Output the [x, y] coordinate of the center of the cell containing the given text.  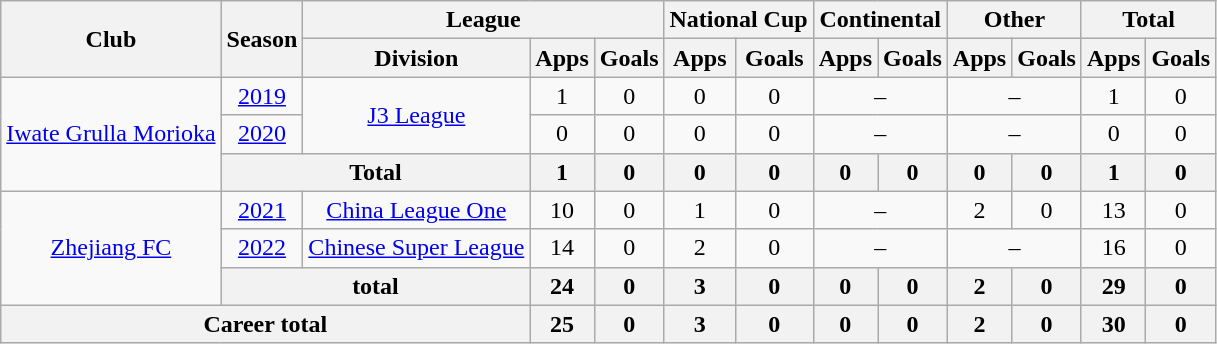
Zhejiang FC [111, 248]
Club [111, 39]
League [484, 20]
Other [1014, 20]
30 [1113, 324]
China League One [416, 210]
2020 [262, 134]
14 [562, 248]
Season [262, 39]
2021 [262, 210]
25 [562, 324]
Chinese Super League [416, 248]
Continental [880, 20]
2022 [262, 248]
National Cup [738, 20]
total [376, 286]
24 [562, 286]
16 [1113, 248]
Division [416, 58]
29 [1113, 286]
J3 League [416, 115]
10 [562, 210]
2019 [262, 96]
13 [1113, 210]
Iwate Grulla Morioka [111, 134]
Career total [266, 324]
